Scan for the cell matching the given text and deliver its [X, Y] coordinate at center. 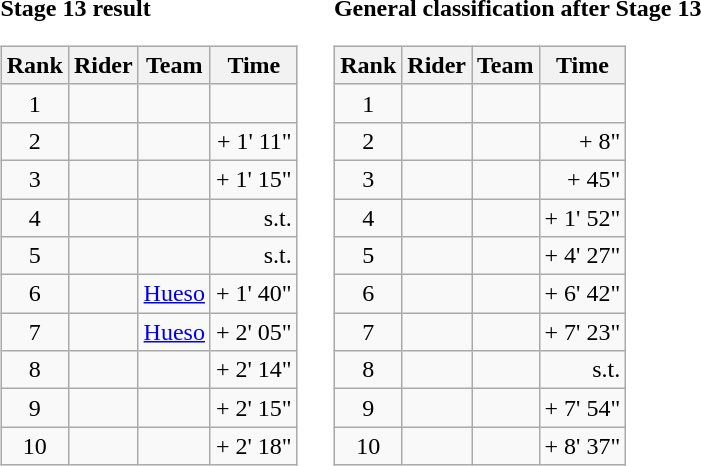
+ 6' 42" [582, 294]
+ 2' 15" [254, 408]
+ 1' 52" [582, 217]
+ 1' 15" [254, 179]
+ 7' 23" [582, 332]
+ 7' 54" [582, 408]
+ 8" [582, 141]
+ 45" [582, 179]
+ 2' 14" [254, 370]
+ 8' 37" [582, 446]
+ 4' 27" [582, 256]
+ 1' 11" [254, 141]
+ 1' 40" [254, 294]
+ 2' 18" [254, 446]
+ 2' 05" [254, 332]
